Scan for the cell matching the given text and deliver its (x, y) coordinate at center. 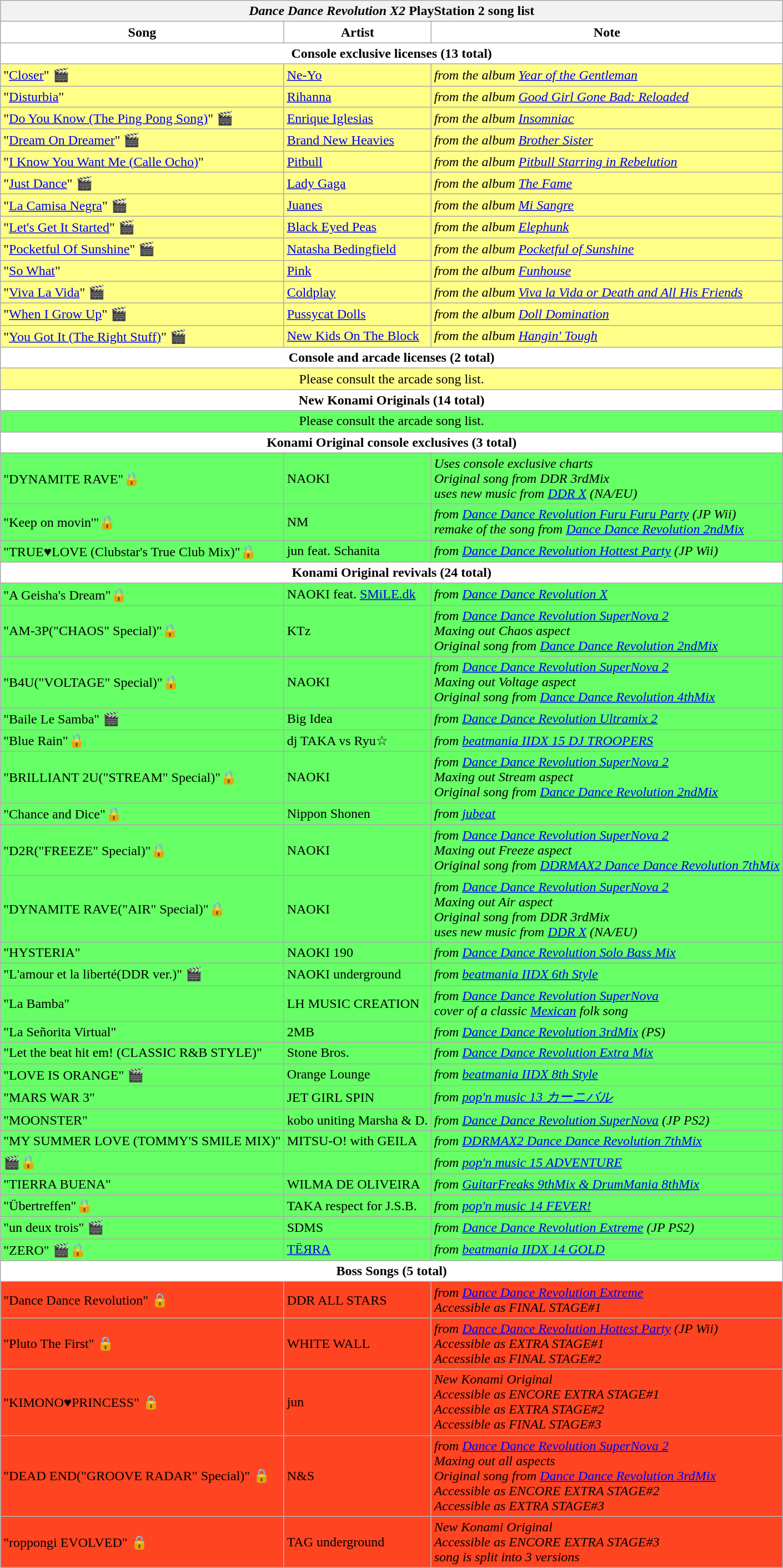
from the album Elephunk (606, 227)
"Closer" 🎬 (142, 75)
from the album Pocketful of Sunshine (606, 249)
"DEAD END("GROOVE RADAR" Special)" 🔒 (142, 1476)
Ne-Yo (358, 75)
"Blue Rain"🔒 (142, 741)
Nippon Shonen (358, 814)
from Dance Dance Revolution X (606, 595)
"DYNAMITE RAVE("AIR" Special)"🔒 (142, 909)
"HYSTERIA" (142, 952)
jun (358, 1402)
from the album Pitbull Starring in Rebelution (606, 162)
Big Idea (358, 719)
Brand New Heavies (358, 140)
from GuitarFreaks 9thMix & DrumMania 8thMix (606, 1184)
WILMA DE OLIVEIRA (358, 1184)
"MARS WAR 3" (142, 1098)
🎬🔒 (142, 1162)
KTz (358, 631)
"La Bamba" (142, 1003)
"Pocketful Of Sunshine" 🎬 (142, 249)
Juanes (358, 205)
Lady Gaga (358, 183)
from pop'n music 15 ADVENTURE (606, 1162)
"TIERRA BUENA" (142, 1184)
"When I Grow Up" 🎬 (142, 314)
from Dance Dance Revolution SuperNova 2Maxing out Voltage aspectOriginal song from Dance Dance Revolution 4thMix (606, 682)
from Dance Dance Revolution 3rdMix (PS) (606, 1032)
"Let the beat hit em! (CLASSIC R&B STYLE)" (142, 1053)
"Pluto The First" 🔒 (142, 1344)
Note (606, 32)
from pop'n music 14 FEVER! (606, 1206)
jun feat. Schanita (358, 551)
from the album Mi Sangre (606, 205)
from jubeat (606, 814)
New Kids On The Block (358, 336)
"MY SUMMER LOVE (TOMMY'S SMILE MIX)" (142, 1141)
from Dance Dance Revolution Furu Furu Party (JP Wii)remake of the song from Dance Dance Revolution 2ndMix (606, 522)
NAOKI underground (358, 974)
Boss Songs (5 total) (392, 1271)
Pitbull (358, 162)
"DYNAMITE RAVE"🔒 (142, 478)
from Dance Dance Revolution SuperNova (JP PS2) (606, 1120)
from Dance Dance Revolution Hottest Party (JP Wii)Accessible as EXTRA STAGE#1Accessible as FINAL STAGE#2 (606, 1344)
from Dance Dance Revolution SuperNova 2Maxing out Stream aspectOriginal song from Dance Dance Revolution 2ndMix (606, 777)
New Konami OriginalAccessible as ENCORE EXTRA STAGE#3song is split into 3 versions (606, 1542)
WHITE WALL (358, 1344)
from Dance Dance Revolution Extra Mix (606, 1053)
"LOVE IS ORANGE" 🎬 (142, 1075)
"I Know You Want Me (Calle Ocho)" (142, 162)
from Dance Dance Revolution SuperNova 2Maxing out Freeze aspectOriginal song from DDRMAX2 Dance Dance Revolution 7thMix (606, 850)
from beatmania IIDX 6th Style (606, 974)
from Dance Dance Revolution Solo Bass Mix (606, 952)
from Dance Dance Revolution Hottest Party (JP Wii) (606, 551)
Dance Dance Revolution X2 PlayStation 2 song list (392, 11)
from the album The Fame (606, 183)
Console and arcade licenses (2 total) (392, 358)
"roppongi EVOLVED" 🔒 (142, 1542)
"un deux trois" 🎬 (142, 1228)
from DDRMAX2 Dance Dance Revolution 7thMix (606, 1141)
from Dance Dance Revolution Extreme (JP PS2) (606, 1228)
"A Geisha's Dream"🔒 (142, 595)
NAOKI 190 (358, 952)
dj TAKA vs Ryu☆ (358, 741)
Console exclusive licenses (13 total) (392, 53)
NM (358, 522)
"Dream On Dreamer" 🎬 (142, 140)
Coldplay (358, 292)
from the album Brother Sister (606, 140)
2MB (358, 1032)
Enrique Iglesias (358, 118)
Uses console exclusive chartsOriginal song from DDR 3rdMixuses new music from DDR X (NA/EU) (606, 478)
Stone Bros. (358, 1053)
from Dance Dance Revolution ExtremeAccessible as FINAL STAGE#1 (606, 1300)
TЁЯRA (358, 1250)
TAKA respect for J.S.B. (358, 1206)
"L'amour et la liberté(DDR ver.)" 🎬 (142, 974)
"D2R("FREEZE" Special)"🔒 (142, 850)
from the album Good Girl Gone Bad: Reloaded (606, 96)
Pink (358, 271)
"KIMONO♥PRINCESS" 🔒 (142, 1402)
Konami Original revivals (24 total) (392, 573)
"Disturbia" (142, 96)
DDR ALL STARS (358, 1300)
"La Camisa Negra" 🎬 (142, 205)
from beatmania IIDX 8th Style (606, 1075)
MITSU-O! with GEILA (358, 1141)
New Konami Originals (14 total) (392, 400)
from the album Viva la Vida or Death and All His Friends (606, 292)
"Let's Get It Started" 🎬 (142, 227)
"Chance and Dice"🔒 (142, 814)
"Just Dance" 🎬 (142, 183)
Natasha Bedingfield (358, 249)
"BRILLIANT 2U("STREAM" Special)"🔒 (142, 777)
from beatmania IIDX 15 DJ TROOPERS (606, 741)
"TRUE♥LOVE (Clubstar's True Club Mix)"🔒 (142, 551)
from the album Doll Domination (606, 314)
Black Eyed Peas (358, 227)
Song (142, 32)
"B4U("VOLTAGE" Special)"🔒 (142, 682)
from Dance Dance Revolution SuperNovacover of a classic Mexican folk song (606, 1003)
from the album Hangin' Tough (606, 336)
"La Señorita Virtual" (142, 1032)
"MOONSTER" (142, 1120)
from Dance Dance Revolution Ultramix 2 (606, 719)
Rihanna (358, 96)
"AM-3P("CHAOS" Special)"🔒 (142, 631)
Pussycat Dolls (358, 314)
from the album Insomniac (606, 118)
Konami Original console exclusives (3 total) (392, 442)
Orange Lounge (358, 1075)
"ZERO" 🎬🔒 (142, 1250)
"So What" (142, 271)
"Viva La Vida" 🎬 (142, 292)
from beatmania IIDX 14 GOLD (606, 1250)
"Übertreffen"🔒 (142, 1206)
kobo uniting Marsha & D. (358, 1120)
"You Got It (The Right Stuff)" 🎬 (142, 336)
from the album Year of the Gentleman (606, 75)
"Baile Le Samba" 🎬 (142, 719)
Artist (358, 32)
from Dance Dance Revolution SuperNova 2Maxing out Air aspectOriginal song from DDR 3rdMixuses new music from DDR X (NA/EU) (606, 909)
SDMS (358, 1228)
from Dance Dance Revolution SuperNova 2Maxing out Chaos aspectOriginal song from Dance Dance Revolution 2ndMix (606, 631)
N&S (358, 1476)
"Do You Know (The Ping Pong Song)" 🎬 (142, 118)
from pop'n music 13 カーニバル (606, 1098)
"Keep on movin'"🔒 (142, 522)
TAG underground (358, 1542)
from the album Funhouse (606, 271)
New Konami OriginalAccessible as ENCORE EXTRA STAGE#1Accessible as EXTRA STAGE#2Accessible as FINAL STAGE#3 (606, 1402)
"Dance Dance Revolution" 🔒 (142, 1300)
NAOKI feat. SMiLE.dk (358, 595)
LH MUSIC CREATION (358, 1003)
JET GIRL SPIN (358, 1098)
